Identify which cell holds the provided text, then report its [X, Y] central coordinate. 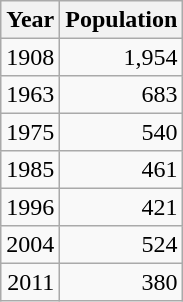
1985 [30, 170]
1996 [30, 206]
421 [122, 206]
2011 [30, 282]
Population [122, 20]
524 [122, 244]
1975 [30, 132]
1,954 [122, 56]
1963 [30, 94]
380 [122, 282]
Year [30, 20]
1908 [30, 56]
683 [122, 94]
461 [122, 170]
540 [122, 132]
2004 [30, 244]
